Search for the cell housing the specified text and yield its (X, Y) center coordinate. 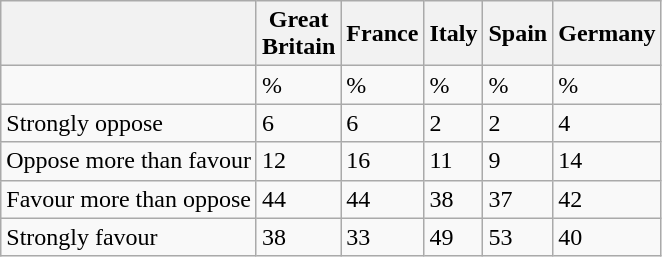
Strongly oppose (129, 123)
Great Britain (298, 34)
Favour more than oppose (129, 199)
42 (607, 199)
40 (607, 237)
4 (607, 123)
Spain (518, 34)
16 (382, 161)
37 (518, 199)
Oppose more than favour (129, 161)
53 (518, 237)
Strongly favour (129, 237)
Germany (607, 34)
11 (454, 161)
14 (607, 161)
33 (382, 237)
12 (298, 161)
Italy (454, 34)
49 (454, 237)
9 (518, 161)
France (382, 34)
